Return the [X, Y] coordinate for the center point of the cell that contains the specified text.  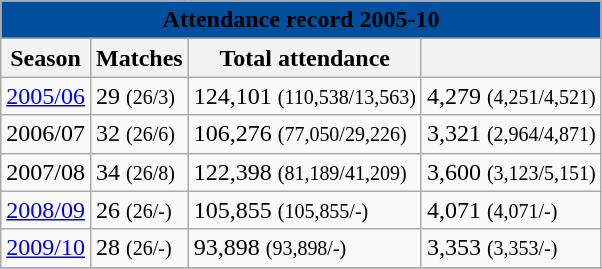
106,276 (77,050/29,226) [304, 134]
2007/08 [46, 172]
2008/09 [46, 210]
28 (26/-) [139, 248]
4,279 (4,251/4,521) [511, 96]
122,398 (81,189/41,209) [304, 172]
26 (26/-) [139, 210]
34 (26/8) [139, 172]
93,898 (93,898/-) [304, 248]
105,855 (105,855/-) [304, 210]
4,071 (4,071/-) [511, 210]
124,101 (110,538/13,563) [304, 96]
Attendance record 2005-10 [302, 20]
2005/06 [46, 96]
3,353 (3,353/-) [511, 248]
2009/10 [46, 248]
3,321 (2,964/4,871) [511, 134]
2006/07 [46, 134]
32 (26/6) [139, 134]
Total attendance [304, 58]
Season [46, 58]
Matches [139, 58]
3,600 (3,123/5,151) [511, 172]
29 (26/3) [139, 96]
